Locate the cell with the specified text and output its [x, y] center coordinate. 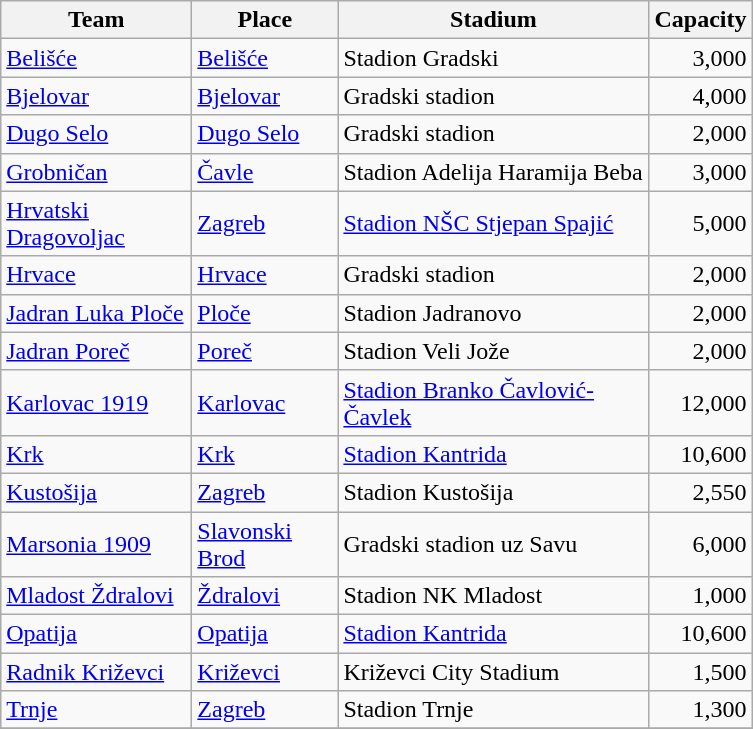
Slavonski Brod [265, 544]
Ždralovi [265, 596]
Place [265, 20]
Stadion Jadranovo [494, 313]
Stadion Trnje [494, 710]
1,000 [700, 596]
4,000 [700, 96]
Jadran Poreč [96, 351]
Križevci City Stadium [494, 672]
1,300 [700, 710]
Stadion Adelija Haramija Beba [494, 172]
Stadion NK Mladost [494, 596]
5,000 [700, 224]
Grobničan [96, 172]
Hrvatski Dragovoljac [96, 224]
Stadion NŠC Stjepan Spajić [494, 224]
Stadium [494, 20]
Team [96, 20]
Čavle [265, 172]
Stadion Veli Jože [494, 351]
Marsonia 1909 [96, 544]
6,000 [700, 544]
Gradski stadion uz Savu [494, 544]
Stadion Gradski [494, 58]
Mladost Ždralovi [96, 596]
Trnje [96, 710]
Karlovac [265, 402]
Kustošija [96, 492]
Ploče [265, 313]
Poreč [265, 351]
Križevci [265, 672]
Capacity [700, 20]
12,000 [700, 402]
Radnik Križevci [96, 672]
2,550 [700, 492]
Karlovac 1919 [96, 402]
1,500 [700, 672]
Jadran Luka Ploče [96, 313]
Stadion Kustošija [494, 492]
Stadion Branko Čavlović-Čavlek [494, 402]
